Find where the given text appears and provide that cell's center as (X, Y) coordinate. 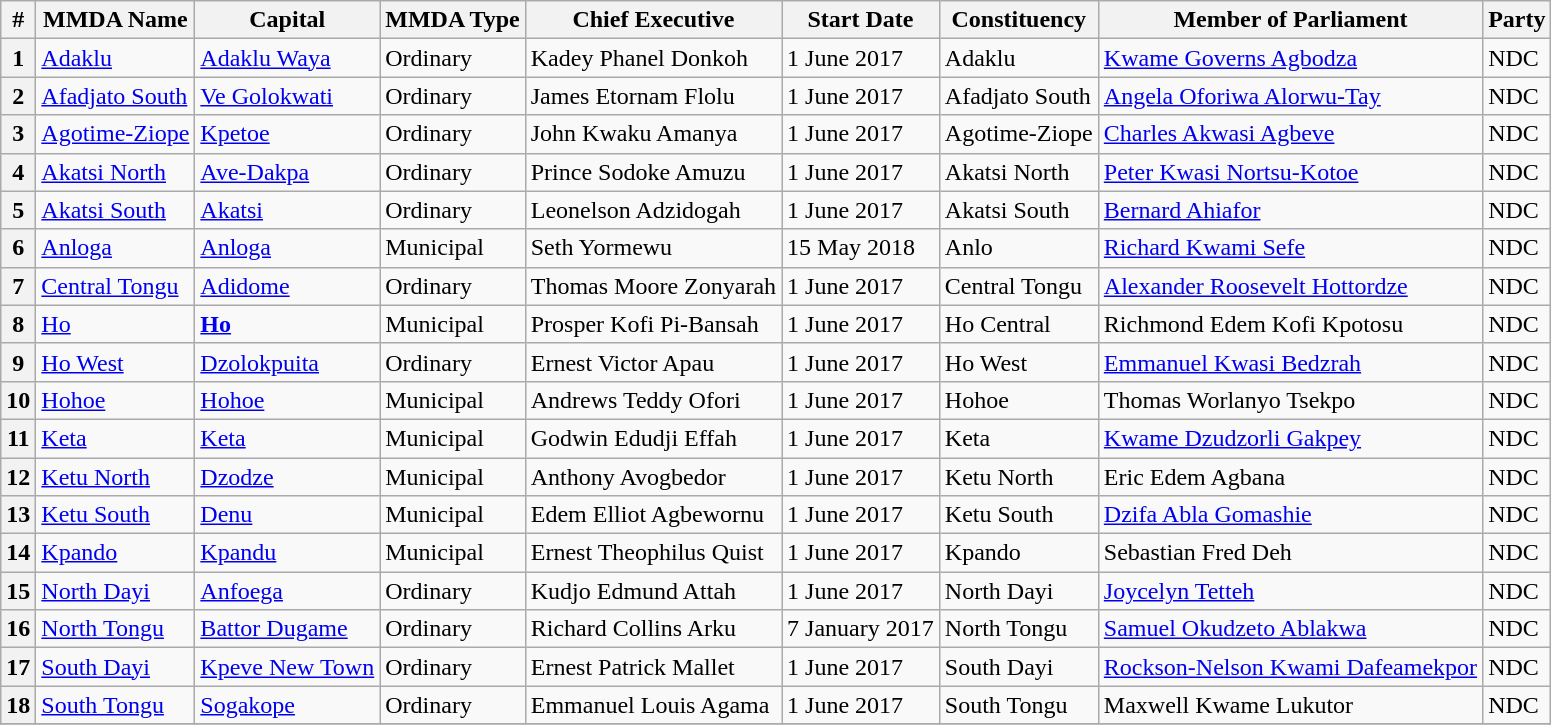
Rockson-Nelson Kwami Dafeamekpor (1290, 667)
Dzodze (288, 477)
Richard Kwami Sefe (1290, 248)
8 (18, 324)
Adaklu Waya (288, 58)
Thomas Moore Zonyarah (653, 286)
Emmanuel Kwasi Bedzrah (1290, 362)
Maxwell Kwame Lukutor (1290, 705)
14 (18, 553)
Andrews Teddy Ofori (653, 400)
Ernest Victor Apau (653, 362)
Adidome (288, 286)
John Kwaku Amanya (653, 134)
Kwame Governs Agbodza (1290, 58)
7 (18, 286)
Samuel Okudzeto Ablakwa (1290, 629)
Seth Yormewu (653, 248)
Sogakope (288, 705)
Member of Parliament (1290, 20)
9 (18, 362)
Denu (288, 515)
3 (18, 134)
Chief Executive (653, 20)
Angela Oforiwa Alorwu-Tay (1290, 96)
Prince Sodoke Amuzu (653, 172)
6 (18, 248)
15 (18, 591)
Ave-Dakpa (288, 172)
Sebastian Fred Deh (1290, 553)
Alexander Roosevelt Hottordze (1290, 286)
10 (18, 400)
Kpetoe (288, 134)
Ernest Patrick Mallet (653, 667)
Eric Edem Agbana (1290, 477)
Battor Dugame (288, 629)
Godwin Edudji Effah (653, 438)
17 (18, 667)
Anthony Avogbedor (653, 477)
Kudjo Edmund Attah (653, 591)
Constituency (1018, 20)
Dzolokpuita (288, 362)
James Etornam Flolu (653, 96)
Richard Collins Arku (653, 629)
12 (18, 477)
Ve Golokwati (288, 96)
Dzifa Abla Gomashie (1290, 515)
4 (18, 172)
11 (18, 438)
Capital (288, 20)
Akatsi (288, 210)
7 January 2017 (861, 629)
Thomas Worlanyo Tsekpo (1290, 400)
Anfoega (288, 591)
Joycelyn Tetteh (1290, 591)
18 (18, 705)
Kpeve New Town (288, 667)
13 (18, 515)
Ernest Theophilus Quist (653, 553)
Ho Central (1018, 324)
5 (18, 210)
Edem Elliot Agbewornu (653, 515)
Emmanuel Louis Agama (653, 705)
Kwame Dzudzorli Gakpey (1290, 438)
Party (1517, 20)
Peter Kwasi Nortsu-Kotoe (1290, 172)
1 (18, 58)
# (18, 20)
Leonelson Adzidogah (653, 210)
Kadey Phanel Donkoh (653, 58)
Anlo (1018, 248)
Kpandu (288, 553)
MMDA Name (116, 20)
Richmond Edem Kofi Kpotosu (1290, 324)
15 May 2018 (861, 248)
16 (18, 629)
Charles Akwasi Agbeve (1290, 134)
Prosper Kofi Pi-Bansah (653, 324)
Start Date (861, 20)
Bernard Ahiafor (1290, 210)
2 (18, 96)
MMDA Type (453, 20)
